Find where the given text appears and provide that cell's center as (X, Y) coordinate. 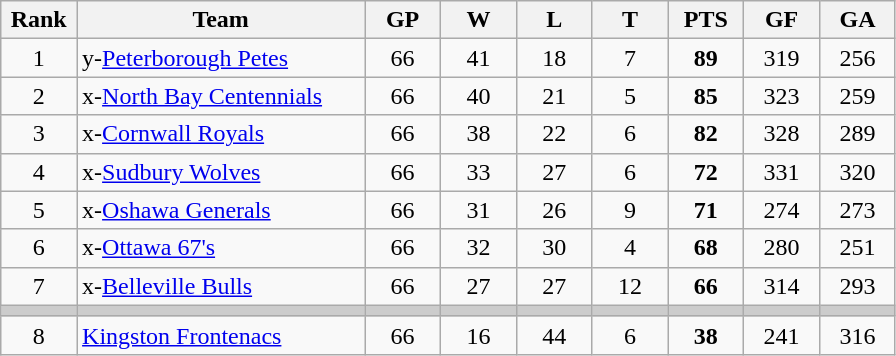
289 (857, 134)
x-Cornwall Royals (221, 134)
72 (706, 172)
x-Sudbury Wolves (221, 172)
273 (857, 210)
x-North Bay Centennials (221, 96)
x-Belleville Bulls (221, 286)
314 (782, 286)
280 (782, 248)
y-Peterborough Petes (221, 58)
21 (554, 96)
W (479, 20)
9 (630, 210)
89 (706, 58)
259 (857, 96)
22 (554, 134)
32 (479, 248)
Rank (39, 20)
323 (782, 96)
319 (782, 58)
8 (39, 335)
40 (479, 96)
85 (706, 96)
82 (706, 134)
31 (479, 210)
GA (857, 20)
316 (857, 335)
71 (706, 210)
Team (221, 20)
L (554, 20)
GP (403, 20)
68 (706, 248)
30 (554, 248)
12 (630, 286)
1 (39, 58)
251 (857, 248)
T (630, 20)
2 (39, 96)
PTS (706, 20)
41 (479, 58)
331 (782, 172)
44 (554, 335)
x-Oshawa Generals (221, 210)
328 (782, 134)
x-Ottawa 67's (221, 248)
256 (857, 58)
GF (782, 20)
Kingston Frontenacs (221, 335)
241 (782, 335)
320 (857, 172)
16 (479, 335)
18 (554, 58)
274 (782, 210)
293 (857, 286)
26 (554, 210)
3 (39, 134)
33 (479, 172)
